Scan for the cell matching the given text and deliver its (X, Y) coordinate at center. 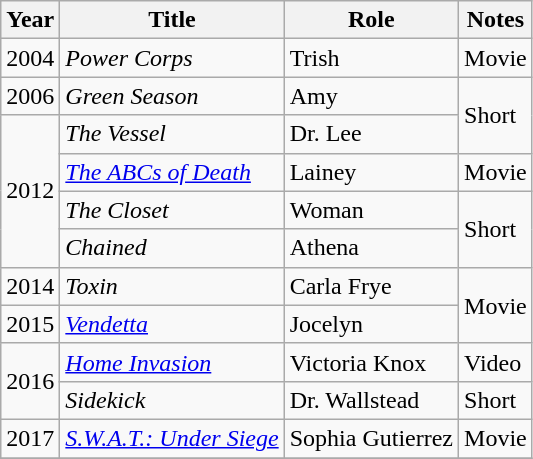
Video (496, 362)
Power Corps (172, 58)
2012 (30, 191)
Jocelyn (371, 324)
2004 (30, 58)
2015 (30, 324)
Vendetta (172, 324)
Woman (371, 210)
Toxin (172, 286)
Amy (371, 96)
Notes (496, 20)
The ABCs of Death (172, 172)
Green Season (172, 96)
Victoria Knox (371, 362)
The Closet (172, 210)
Sidekick (172, 400)
Sophia Gutierrez (371, 438)
Athena (371, 248)
2006 (30, 96)
2017 (30, 438)
Carla Frye (371, 286)
Lainey (371, 172)
S.W.A.T.: Under Siege (172, 438)
Title (172, 20)
Trish (371, 58)
Home Invasion (172, 362)
Chained (172, 248)
Year (30, 20)
Role (371, 20)
The Vessel (172, 134)
2014 (30, 286)
Dr. Wallstead (371, 400)
2016 (30, 381)
Dr. Lee (371, 134)
